Return the [X, Y] coordinate for the center point of the cell that contains the specified text.  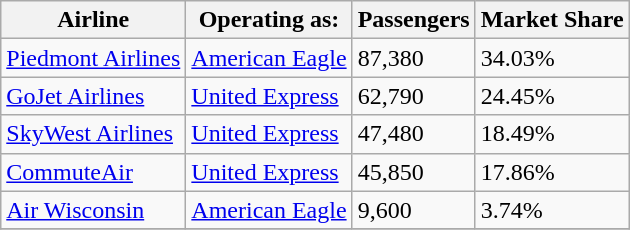
47,480 [414, 134]
34.03% [552, 58]
9,600 [414, 210]
3.74% [552, 210]
Market Share [552, 20]
CommuteAir [94, 172]
SkyWest Airlines [94, 134]
87,380 [414, 58]
18.49% [552, 134]
Passengers [414, 20]
Operating as: [269, 20]
45,850 [414, 172]
17.86% [552, 172]
GoJet Airlines [94, 96]
Piedmont Airlines [94, 58]
Air Wisconsin [94, 210]
Airline [94, 20]
62,790 [414, 96]
24.45% [552, 96]
